Capture the cell that displays the provided text and extract its [x, y] central coordinate. 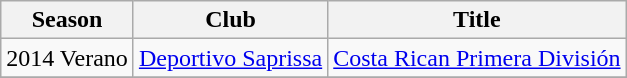
Costa Rican Primera División [477, 58]
2014 Verano [68, 58]
Deportivo Saprissa [230, 58]
Season [68, 20]
Club [230, 20]
Title [477, 20]
